From the cell containing the given text, extract its center point as (X, Y) coordinate. 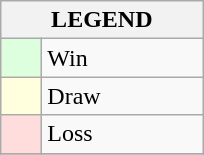
Win (122, 58)
Loss (122, 134)
Draw (122, 96)
LEGEND (102, 20)
